Provide the [x, y] coordinate of the cell's center where the given text is located.  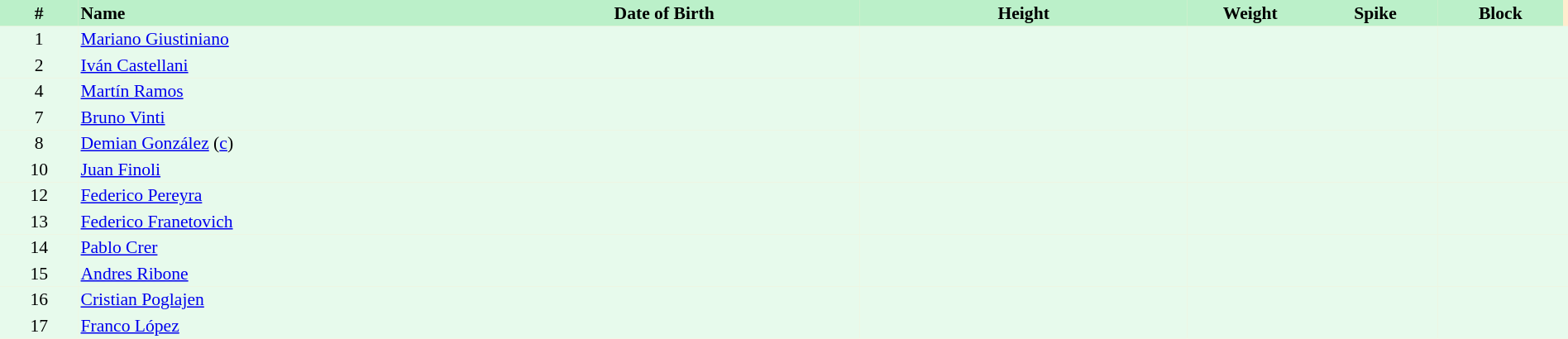
Height [1024, 13]
Franco López [273, 326]
10 [39, 169]
Weight [1250, 13]
8 [39, 144]
13 [39, 222]
Cristian Poglajen [273, 299]
Block [1500, 13]
Mariano Giustiniano [273, 40]
Pablo Crer [273, 248]
15 [39, 274]
Name [273, 13]
Federico Pereyra [273, 195]
2 [39, 65]
Demian González (c) [273, 144]
# [39, 13]
Andres Ribone [273, 274]
Federico Franetovich [273, 222]
14 [39, 248]
Bruno Vinti [273, 117]
Juan Finoli [273, 169]
12 [39, 195]
Iván Castellani [273, 65]
Date of Birth [664, 13]
4 [39, 91]
Martín Ramos [273, 91]
17 [39, 326]
7 [39, 117]
Spike [1374, 13]
16 [39, 299]
1 [39, 40]
